Find where the given text appears and provide that cell's center as [x, y] coordinate. 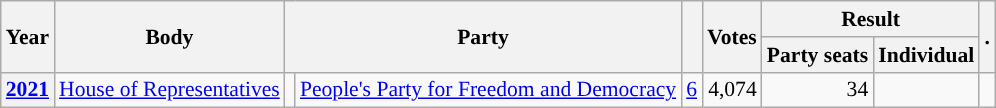
Result [871, 19]
People's Party for Freedom and Democracy [488, 90]
Year [28, 36]
Individual [926, 55]
6 [692, 90]
34 [818, 90]
. [987, 36]
Body [170, 36]
Party seats [818, 55]
Party [483, 36]
2021 [28, 90]
4,074 [732, 90]
Votes [732, 36]
House of Representatives [170, 90]
